From the cell containing the given text, extract its center point as [X, Y] coordinate. 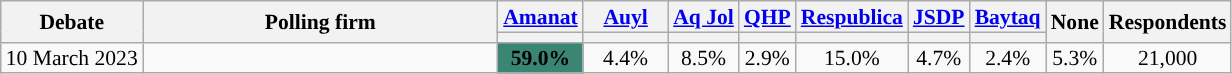
5.3% [1075, 58]
15.0% [852, 58]
Baytaq [1008, 16]
2.9% [768, 58]
Auyl [626, 16]
Amanat [540, 16]
Respublica [852, 16]
10 March 2023 [72, 58]
Polling firm [320, 22]
Debate [72, 22]
4.7% [939, 58]
None [1075, 22]
QHP [768, 16]
Aq Jol [704, 16]
21,000 [1168, 58]
8.5% [704, 58]
4.4% [626, 58]
Respondents [1168, 22]
2.4% [1008, 58]
JSDP [939, 16]
59.0% [540, 58]
